For the text-containing cell, return its midpoint in (X, Y) coordinate format. 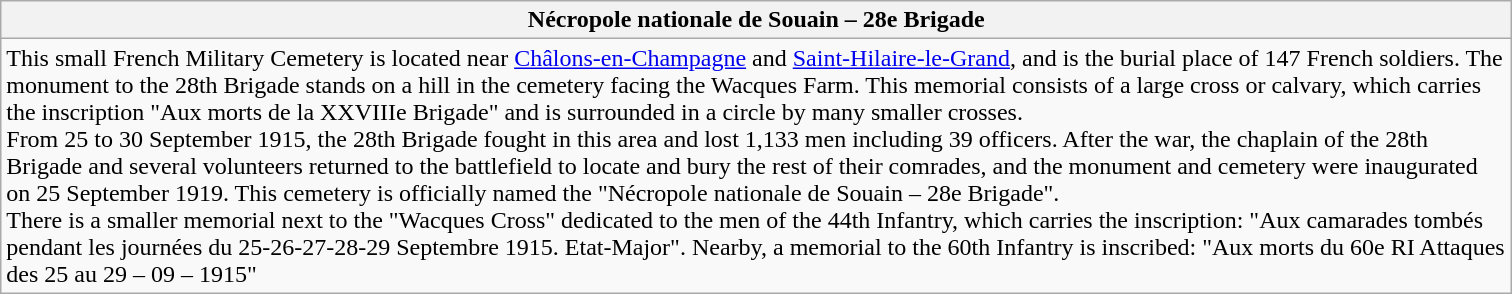
Nécropole nationale de Souain – 28e Brigade (756, 20)
